Provide the [x, y] coordinate of the cell's center where the given text is located.  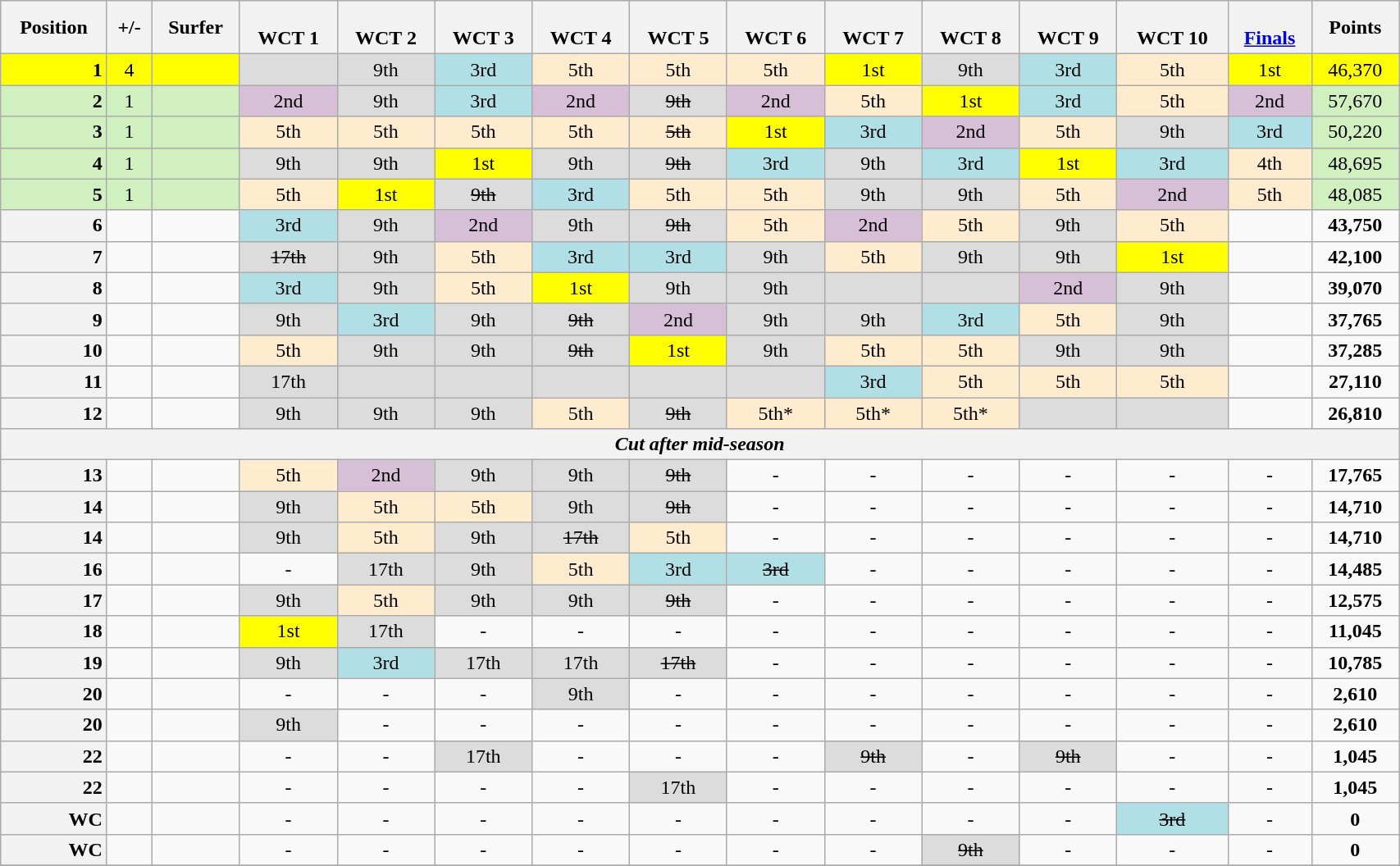
16 [54, 569]
9 [54, 319]
10 [54, 350]
Position [54, 28]
WCT 9 [1068, 28]
5 [54, 194]
37,285 [1355, 350]
+/- [129, 28]
4th [1270, 163]
18 [54, 631]
17 [54, 600]
WCT 5 [679, 28]
12,575 [1355, 600]
Points [1355, 28]
26,810 [1355, 412]
42,100 [1355, 257]
17,765 [1355, 476]
11 [54, 381]
WCT 2 [385, 28]
Surfer [195, 28]
11,045 [1355, 631]
WCT 1 [289, 28]
3 [54, 132]
14,485 [1355, 569]
13 [54, 476]
WCT 3 [484, 28]
7 [54, 257]
WCT 10 [1173, 28]
43,750 [1355, 226]
2 [54, 101]
Finals [1270, 28]
48,085 [1355, 194]
10,785 [1355, 663]
46,370 [1355, 70]
8 [54, 288]
48,695 [1355, 163]
WCT 6 [776, 28]
39,070 [1355, 288]
12 [54, 412]
37,765 [1355, 319]
19 [54, 663]
6 [54, 226]
WCT 7 [873, 28]
27,110 [1355, 381]
Cut after mid-season [700, 444]
WCT 8 [971, 28]
50,220 [1355, 132]
WCT 4 [581, 28]
57,670 [1355, 101]
